Provide the [x, y] coordinate of the cell's center where the given text is located.  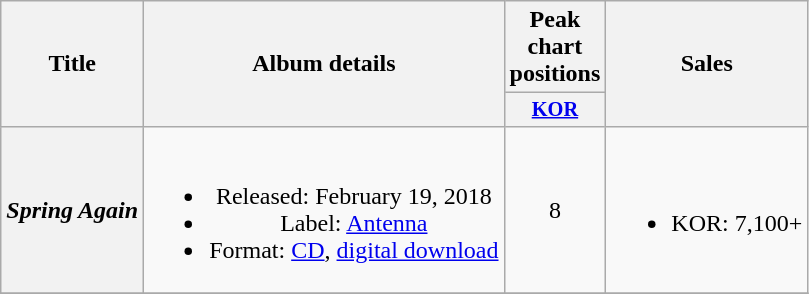
KOR [555, 110]
Released: February 19, 2018Label: AntennaFormat: CD, digital download [324, 210]
KOR: 7,100+ [707, 210]
Sales [707, 64]
Spring Again [72, 210]
Title [72, 64]
Peak chart positions [555, 47]
Album details [324, 64]
8 [555, 210]
